Determine the [x, y] coordinate at the center of the cell enclosing the given text.  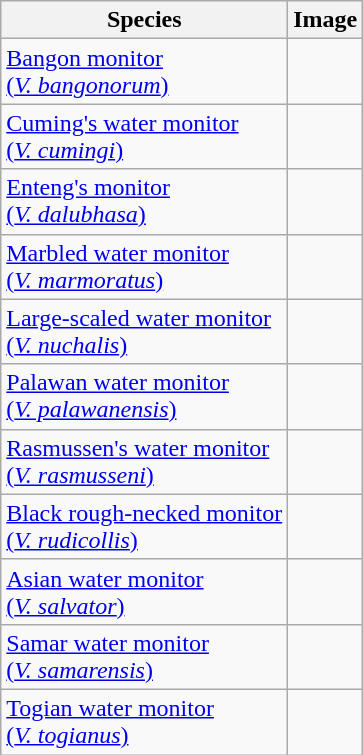
Bangon monitor(V. bangonorum) [144, 72]
Togian water monitor(V. togianus) [144, 722]
Asian water monitor(V. salvator) [144, 592]
Palawan water monitor(V. palawanensis) [144, 396]
Large-scaled water monitor(V. nuchalis) [144, 332]
Enteng's monitor(V. dalubhasa) [144, 202]
Marbled water monitor(V. marmoratus) [144, 266]
Image [326, 20]
Samar water monitor(V. samarensis) [144, 656]
Rasmussen's water monitor(V. rasmusseni) [144, 462]
Black rough-necked monitor(V. rudicollis) [144, 526]
Species [144, 20]
Cuming's water monitor(V. cumingi) [144, 136]
